From the cell containing the given text, extract its center point as [x, y] coordinate. 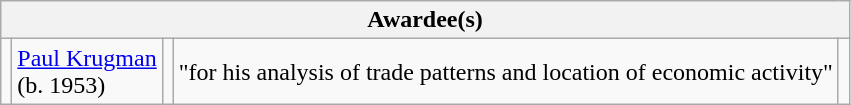
Paul Krugman(b. 1953) [87, 72]
"for his analysis of trade patterns and location of economic activity" [506, 72]
Awardee(s) [426, 20]
